Pinpoint the cell where the given text exists, returning its [x, y] midpoint coordinate. 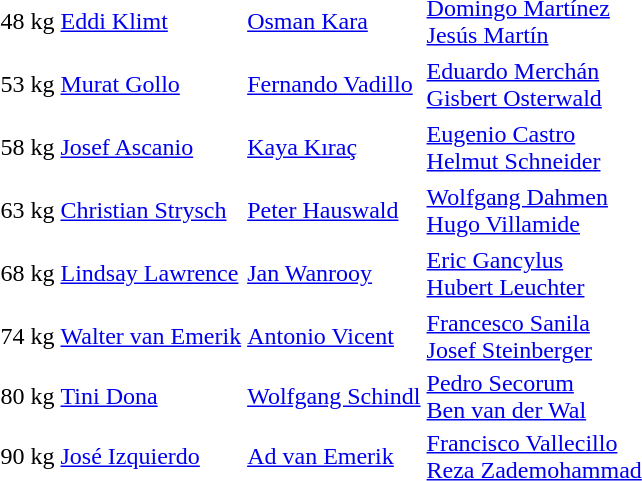
Josef Ascanio [151, 148]
Walter van Emerik [151, 336]
Kaya Kıraç [334, 148]
Murat Gollo [151, 84]
Fernando Vadillo [334, 84]
Jan Wanrooy [334, 274]
Antonio Vicent [334, 336]
Tini Dona [151, 396]
Lindsay Lawrence [151, 274]
Wolfgang Schindl [334, 396]
Peter Hauswald [334, 210]
Christian Strysch [151, 210]
